Return the [X, Y] coordinate for the center point of the cell that contains the specified text.  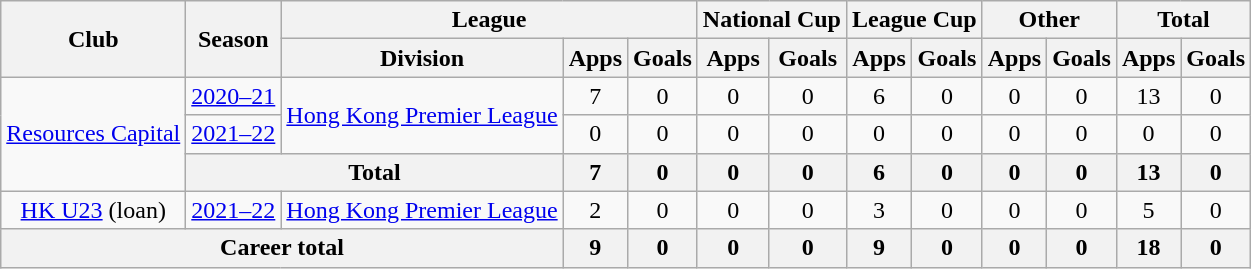
2 [595, 210]
Division [422, 58]
League [490, 20]
Club [94, 39]
18 [1148, 248]
Career total [282, 248]
5 [1148, 210]
3 [878, 210]
Season [234, 39]
League Cup [914, 20]
National Cup [772, 20]
Resources Capital [94, 134]
HK U23 (loan) [94, 210]
Other [1049, 20]
2020–21 [234, 96]
